Search for the cell housing the specified text and yield its [X, Y] center coordinate. 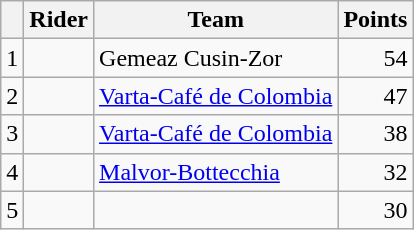
54 [376, 58]
Rider [59, 20]
47 [376, 96]
Gemeaz Cusin-Zor [216, 58]
2 [12, 96]
38 [376, 134]
32 [376, 172]
Points [376, 20]
Team [216, 20]
3 [12, 134]
30 [376, 210]
1 [12, 58]
4 [12, 172]
Malvor-Bottecchia [216, 172]
5 [12, 210]
